Locate the cell with the specified text and output its [X, Y] center coordinate. 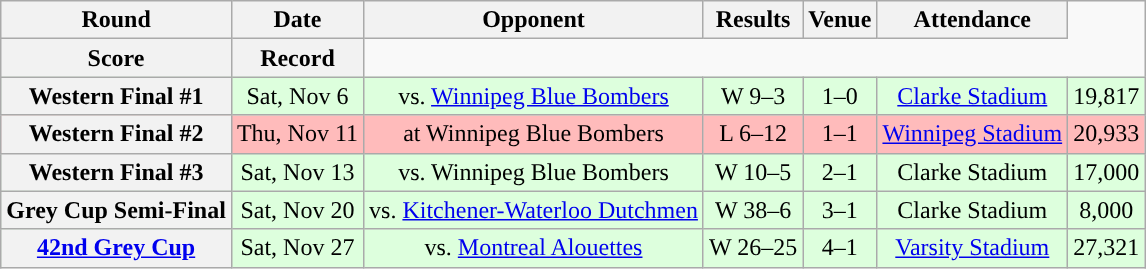
Sat, Nov 6 [297, 96]
8,000 [1106, 210]
Score [116, 58]
Western Final #2 [116, 134]
vs. Montreal Alouettes [534, 248]
42nd Grey Cup [116, 248]
Sat, Nov 20 [297, 210]
Record [297, 58]
Grey Cup Semi-Final [116, 210]
Varsity Stadium [972, 248]
Thu, Nov 11 [297, 134]
Venue [840, 20]
4–1 [840, 248]
3–1 [840, 210]
27,321 [1106, 248]
L 6–12 [752, 134]
Date [297, 20]
Opponent [534, 20]
Western Final #1 [116, 96]
Western Final #3 [116, 172]
Winnipeg Stadium [972, 134]
W 38–6 [752, 210]
vs. Kitchener-Waterloo Dutchmen [534, 210]
20,933 [1106, 134]
Sat, Nov 27 [297, 248]
19,817 [1106, 96]
at Winnipeg Blue Bombers [534, 134]
W 10–5 [752, 172]
2–1 [840, 172]
Sat, Nov 13 [297, 172]
Results [752, 20]
Attendance [972, 20]
1–1 [840, 134]
1–0 [840, 96]
Round [116, 20]
W 26–25 [752, 248]
W 9–3 [752, 96]
17,000 [1106, 172]
